Determine the [X, Y] coordinate at the center of the cell enclosing the given text.  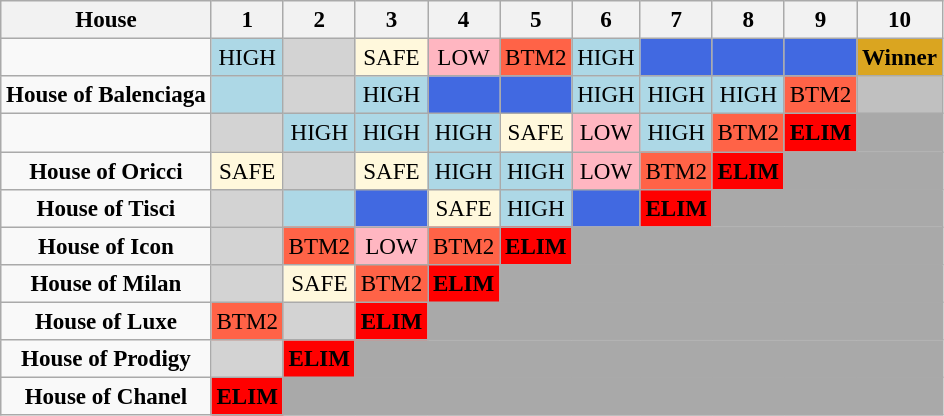
3 [391, 20]
Winner [900, 58]
10 [900, 20]
House of Milan [106, 284]
House [106, 20]
House of Chanel [106, 397]
5 [536, 20]
2 [319, 20]
House of Prodigy [106, 359]
7 [676, 20]
6 [606, 20]
House of Icon [106, 246]
9 [820, 20]
House of Balenciaga [106, 95]
8 [748, 20]
House of Luxe [106, 322]
House of Tisci [106, 209]
4 [464, 20]
1 [247, 20]
House of Oricci [106, 171]
